For the text-containing cell, return its midpoint in [x, y] coordinate format. 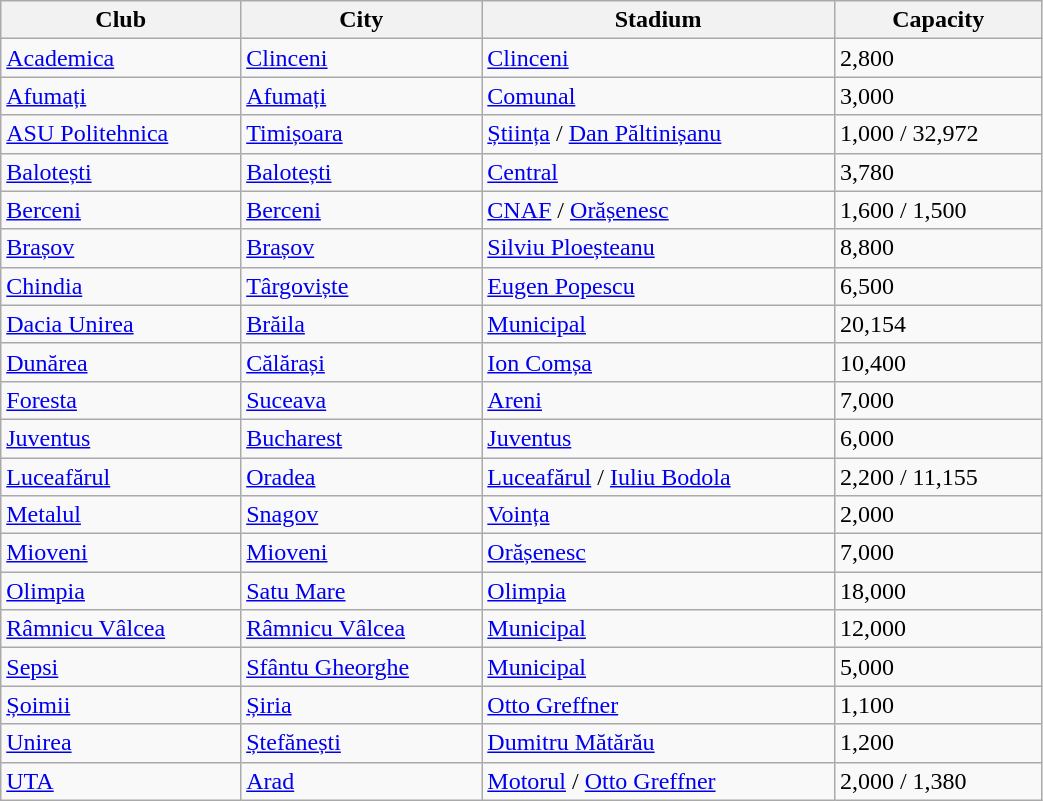
Sepsi [121, 667]
Stadium [658, 20]
Central [658, 172]
Suceava [362, 400]
6,000 [938, 438]
Dacia Unirea [121, 324]
Otto Greffner [658, 705]
Eugen Popescu [658, 286]
Club [121, 20]
Motorul / Otto Greffner [658, 781]
Capacity [938, 20]
Areni [658, 400]
2,800 [938, 58]
Academica [121, 58]
Silviu Ploeșteanu [658, 248]
Brăila [362, 324]
Știința / Dan Păltinișanu [658, 134]
Dunărea [121, 362]
8,800 [938, 248]
1,000 / 32,972 [938, 134]
Unirea [121, 743]
3,780 [938, 172]
Luceafărul [121, 477]
Snagov [362, 515]
1,200 [938, 743]
1,600 / 1,500 [938, 210]
Luceafărul / Iuliu Bodola [658, 477]
CNAF / Orășenesc [658, 210]
6,500 [938, 286]
Orășenesc [658, 553]
18,000 [938, 591]
Șiria [362, 705]
Sfântu Gheorghe [362, 667]
2,000 / 1,380 [938, 781]
Timișoara [362, 134]
Târgoviște [362, 286]
Metalul [121, 515]
Oradea [362, 477]
5,000 [938, 667]
Dumitru Mătărău [658, 743]
Satu Mare [362, 591]
2,000 [938, 515]
Ion Comșa [658, 362]
Comunal [658, 96]
2,200 / 11,155 [938, 477]
Bucharest [362, 438]
10,400 [938, 362]
City [362, 20]
1,100 [938, 705]
Șoimii [121, 705]
20,154 [938, 324]
Arad [362, 781]
Călărași [362, 362]
Foresta [121, 400]
Chindia [121, 286]
Voința [658, 515]
3,000 [938, 96]
12,000 [938, 629]
ASU Politehnica [121, 134]
Ștefănești [362, 743]
UTA [121, 781]
